Find where the given text appears and provide that cell's center as [X, Y] coordinate. 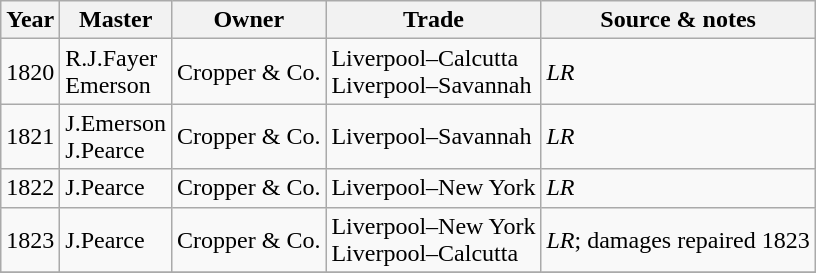
Liverpool–Savannah [434, 136]
Liverpool–New YorkLiverpool–Calcutta [434, 240]
1822 [30, 188]
Liverpool–CalcuttaLiverpool–Savannah [434, 72]
R.J.FayerEmerson [116, 72]
Liverpool–New York [434, 188]
Owner [249, 20]
Source & notes [678, 20]
1823 [30, 240]
J.EmersonJ.Pearce [116, 136]
Year [30, 20]
1820 [30, 72]
Trade [434, 20]
1821 [30, 136]
LR; damages repaired 1823 [678, 240]
Master [116, 20]
